Determine the [X, Y] coordinate at the center of the cell enclosing the given text.  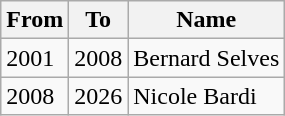
To [98, 20]
Bernard Selves [206, 58]
Name [206, 20]
From [35, 20]
2026 [98, 96]
2001 [35, 58]
Nicole Bardi [206, 96]
